Return the (X, Y) coordinate for the center point of the cell that contains the specified text.  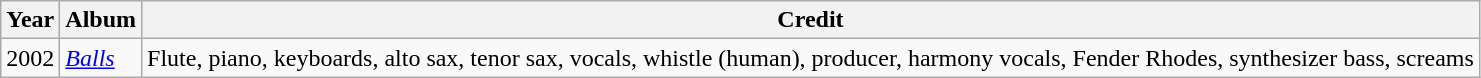
Flute, piano, keyboards, alto sax, tenor sax, vocals, whistle (human), producer, harmony vocals, Fender Rhodes, synthesizer bass, screams (811, 58)
Album (101, 20)
Year (30, 20)
Balls (101, 58)
2002 (30, 58)
Credit (811, 20)
